Return (x, y) of the center of cell containing provided text 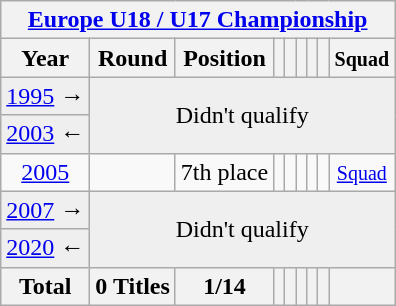
Total (46, 286)
2003 ← (46, 134)
Year (46, 58)
2007 → (46, 210)
2020 ← (46, 248)
Round (133, 58)
2005 (46, 172)
7th place (224, 172)
Position (224, 58)
Europe U18 / U17 Championship (198, 20)
1/14 (224, 286)
1995 → (46, 96)
0 Titles (133, 286)
